Extract the (x, y) coordinate from the center of the cell holding the provided text.  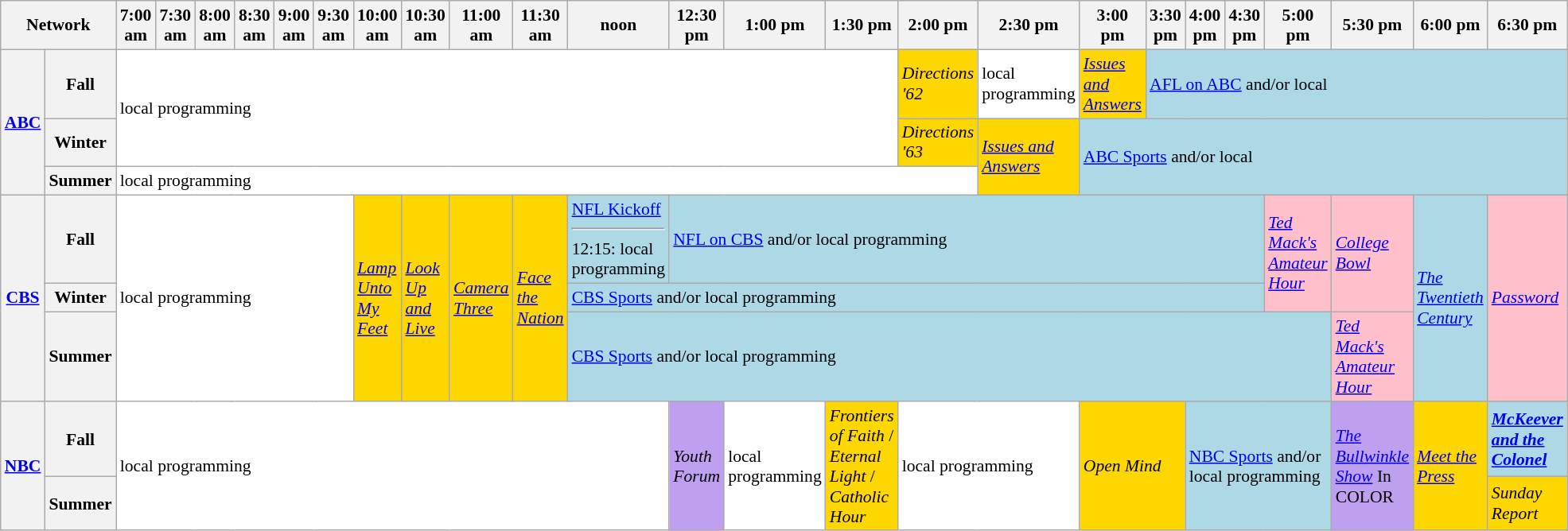
1:30 pm (862, 25)
7:30 am (175, 25)
3:00 pm (1112, 25)
Open Mind (1133, 466)
9:30 am (333, 25)
Lamp Unto My Feet (377, 299)
CBS (23, 299)
9:00 am (294, 25)
Directions '62 (938, 84)
NBC (23, 466)
Face the Nation (541, 299)
5:30 pm (1372, 25)
10:00 am (377, 25)
noon (619, 25)
6:00 pm (1450, 25)
College Bowl (1372, 254)
Look Up and Live (425, 299)
11:30 am (541, 25)
7:00 am (136, 25)
Directions '63 (938, 143)
8:00 am (215, 25)
NFL on CBS and/or local programming (967, 240)
Network (59, 25)
Frontiers of Faith / Eternal Light / Catholic Hour (862, 466)
5:00 pm (1298, 25)
NFL Kickoff12:15: local programming (619, 240)
4:00 pm (1205, 25)
The Twentieth Century (1450, 299)
AFL on ABC and/or local (1356, 84)
Sunday Report (1527, 504)
10:30 am (425, 25)
Camera Three (481, 299)
Youth Forum (697, 466)
11:00 am (481, 25)
3:30 pm (1165, 25)
6:30 pm (1527, 25)
Meet the Press (1450, 466)
8:30 am (255, 25)
NBC Sports and/or local programming (1259, 466)
2:00 pm (938, 25)
Password (1527, 299)
2:30 pm (1029, 25)
12:30 pm (697, 25)
ABC (23, 122)
ABC Sports and/or local (1324, 157)
4:30 pm (1244, 25)
1:00 pm (775, 25)
The Bullwinkle Show In COLOR (1372, 466)
McKeever and the Colonel (1527, 440)
